Determine the (X, Y) coordinate at the center of the cell enclosing the given text.  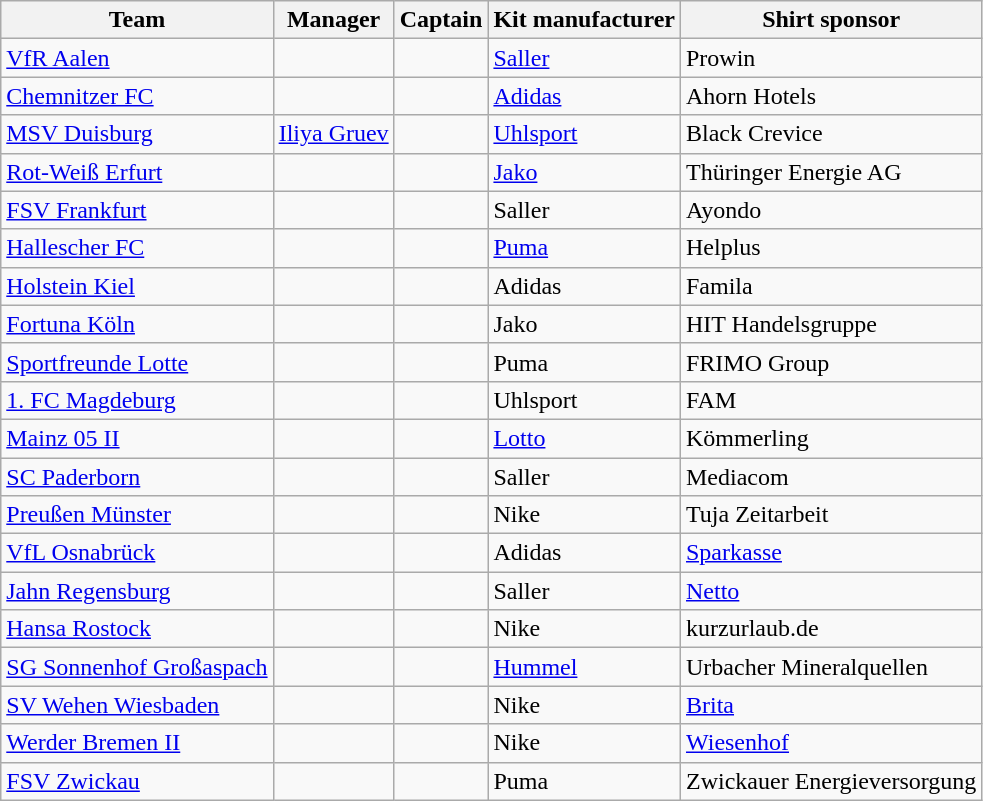
FRIMO Group (830, 362)
Netto (830, 591)
Hummel (584, 667)
Wiesenhof (830, 743)
Zwickauer Energieversorgung (830, 781)
Hansa Rostock (137, 629)
Ayondo (830, 210)
Team (137, 20)
Shirt sponsor (830, 20)
VfL Osnabrück (137, 553)
Kit manufacturer (584, 20)
Werder Bremen II (137, 743)
Thüringer Energie AG (830, 172)
SV Wehen Wiesbaden (137, 705)
FSV Frankfurt (137, 210)
Manager (334, 20)
FSV Zwickau (137, 781)
1. FC Magdeburg (137, 400)
Hallescher FC (137, 248)
Lotto (584, 438)
Captain (441, 20)
Mediacom (830, 477)
Helplus (830, 248)
Kömmerling (830, 438)
Iliya Gruev (334, 134)
FAM (830, 400)
Chemnitzer FC (137, 96)
Brita (830, 705)
MSV Duisburg (137, 134)
Black Crevice (830, 134)
Holstein Kiel (137, 286)
SC Paderborn (137, 477)
Famila (830, 286)
VfR Aalen (137, 58)
Preußen Münster (137, 515)
HIT Handelsgruppe (830, 324)
Jahn Regensburg (137, 591)
Rot-Weiß Erfurt (137, 172)
SG Sonnenhof Großaspach (137, 667)
Mainz 05 II (137, 438)
Sparkasse (830, 553)
Urbacher Mineralquellen (830, 667)
Prowin (830, 58)
Fortuna Köln (137, 324)
Sportfreunde Lotte (137, 362)
kurzurlaub.de (830, 629)
Tuja Zeitarbeit (830, 515)
Ahorn Hotels (830, 96)
